Scan for the cell matching the given text and deliver its (X, Y) coordinate at center. 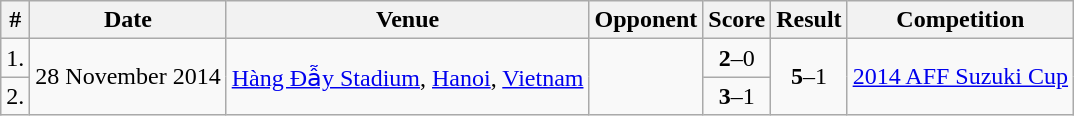
Date (128, 20)
2–0 (737, 58)
Venue (408, 20)
Competition (960, 20)
2. (16, 96)
# (16, 20)
2014 AFF Suzuki Cup (960, 77)
1. (16, 58)
3–1 (737, 96)
Result (809, 20)
5–1 (809, 77)
Opponent (646, 20)
28 November 2014 (128, 77)
Score (737, 20)
Hàng Đẫy Stadium, Hanoi, Vietnam (408, 77)
